Locate the cell with the specified text and output its [X, Y] center coordinate. 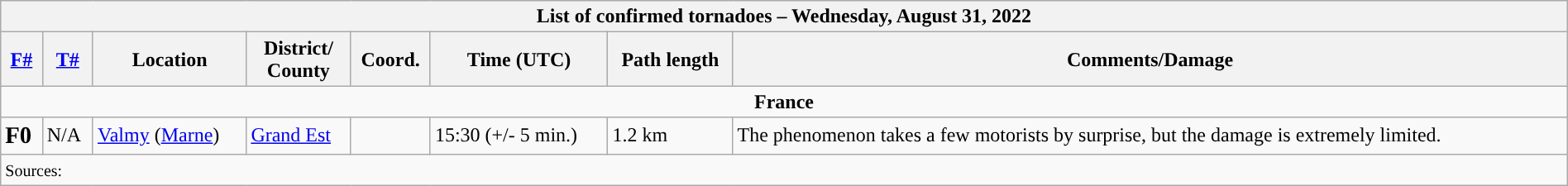
Grand Est [299, 136]
The phenomenon takes a few motorists by surprise, but the damage is extremely limited. [1150, 136]
Valmy (Marne) [169, 136]
15:30 (+/- 5 min.) [519, 136]
France [784, 102]
Path length [670, 60]
Coord. [390, 60]
1.2 km [670, 136]
Sources: [784, 169]
T# [68, 60]
Location [169, 60]
N/A [68, 136]
Comments/Damage [1150, 60]
F0 [22, 136]
List of confirmed tornadoes – Wednesday, August 31, 2022 [784, 17]
Time (UTC) [519, 60]
F# [22, 60]
District/County [299, 60]
